Determine the [x, y] coordinate at the center of the cell enclosing the given text.  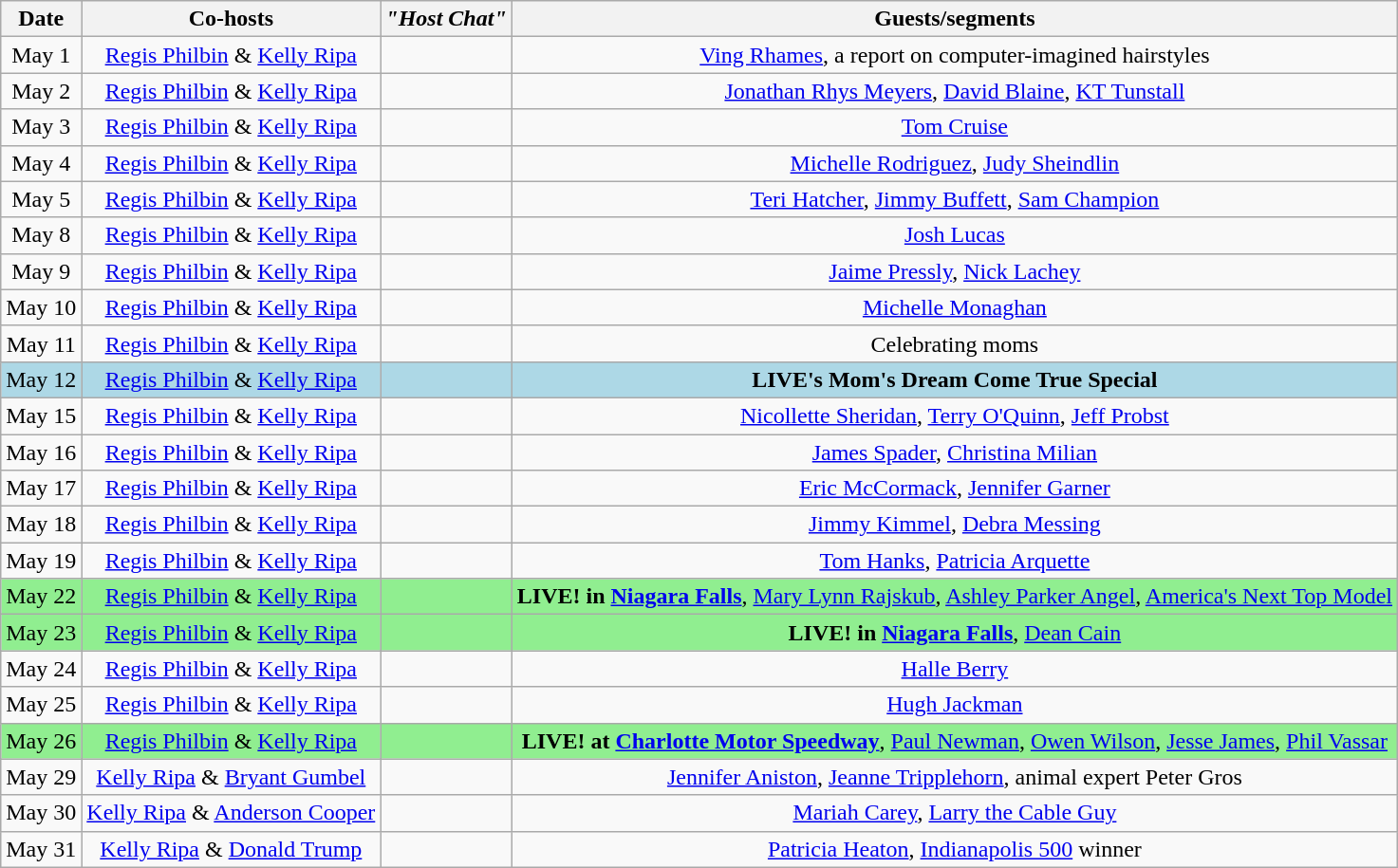
Nicollette Sheridan, Terry O'Quinn, Jeff Probst [955, 416]
Halle Berry [955, 669]
May 19 [42, 561]
Jaime Pressly, Nick Lachey [955, 271]
Michelle Monaghan [955, 307]
Kelly Ripa & Donald Trump [232, 849]
LIVE! in Niagara Falls, Dean Cain [955, 633]
May 29 [42, 777]
LIVE! in Niagara Falls, Mary Lynn Rajskub, Ashley Parker Angel, America's Next Top Model [955, 597]
Date [42, 19]
Patricia Heaton, Indianapolis 500 winner [955, 849]
Jennifer Aniston, Jeanne Tripplehorn, animal expert Peter Gros [955, 777]
May 31 [42, 849]
May 16 [42, 452]
Tom Hanks, Patricia Arquette [955, 561]
May 5 [42, 199]
Kelly Ripa & Bryant Gumbel [232, 777]
May 30 [42, 813]
Guests/segments [955, 19]
May 3 [42, 127]
May 22 [42, 597]
May 17 [42, 489]
May 26 [42, 741]
Kelly Ripa & Anderson Cooper [232, 813]
Michelle Rodriguez, Judy Sheindlin [955, 163]
May 24 [42, 669]
Teri Hatcher, Jimmy Buffett, Sam Champion [955, 199]
May 11 [42, 343]
Co-hosts [232, 19]
Hugh Jackman [955, 705]
May 9 [42, 271]
Mariah Carey, Larry the Cable Guy [955, 813]
May 25 [42, 705]
May 8 [42, 235]
May 10 [42, 307]
May 2 [42, 91]
Celebrating moms [955, 343]
May 23 [42, 633]
LIVE's Mom's Dream Come True Special [955, 379]
Jimmy Kimmel, Debra Messing [955, 525]
May 15 [42, 416]
James Spader, Christina Milian [955, 452]
Eric McCormack, Jennifer Garner [955, 489]
Tom Cruise [955, 127]
Ving Rhames, a report on computer-imagined hairstyles [955, 55]
May 4 [42, 163]
Jonathan Rhys Meyers, David Blaine, KT Tunstall [955, 91]
"Host Chat" [446, 19]
May 12 [42, 379]
LIVE! at Charlotte Motor Speedway, Paul Newman, Owen Wilson, Jesse James, Phil Vassar [955, 741]
May 1 [42, 55]
May 18 [42, 525]
Josh Lucas [955, 235]
